Identify which cell holds the provided text, then report its [x, y] central coordinate. 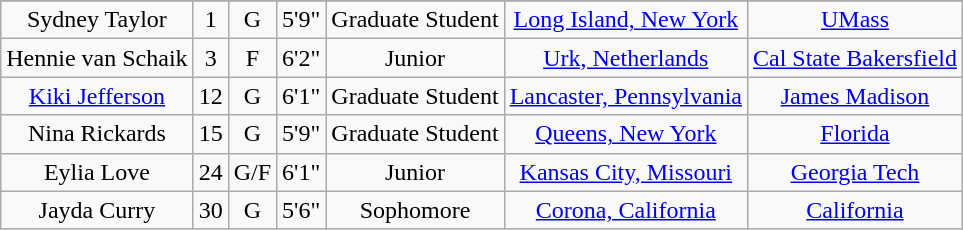
3 [210, 58]
Kiki Jefferson [97, 96]
Eylia Love [97, 172]
G/F [252, 172]
Long Island, New York [626, 20]
Corona, California [626, 210]
F [252, 58]
24 [210, 172]
Sydney Taylor [97, 20]
Lancaster, Pennsylvania [626, 96]
Hennie van Schaik [97, 58]
Kansas City, Missouri [626, 172]
Georgia Tech [854, 172]
Nina Rickards [97, 134]
James Madison [854, 96]
Cal State Bakersfield [854, 58]
12 [210, 96]
5'6" [302, 210]
Jayda Curry [97, 210]
California [854, 210]
Urk, Netherlands [626, 58]
UMass [854, 20]
6'2" [302, 58]
Queens, New York [626, 134]
Sophomore [415, 210]
30 [210, 210]
15 [210, 134]
1 [210, 20]
Florida [854, 134]
